For the text-containing cell, return its midpoint in [x, y] coordinate format. 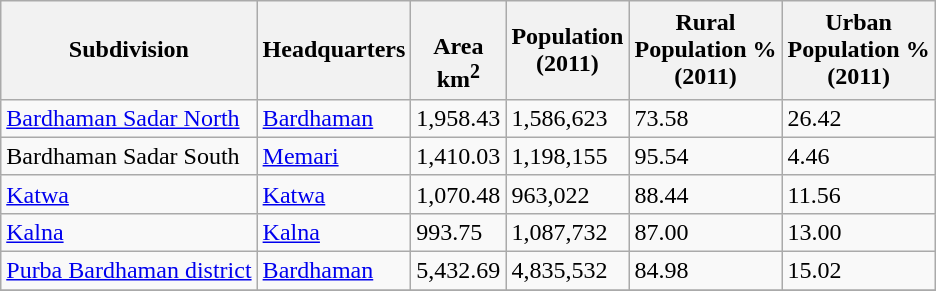
Bardhaman Sadar South [129, 156]
4,835,532 [568, 271]
Subdivision [129, 50]
1,958.43 [458, 118]
5,432.69 [458, 271]
13.00 [858, 232]
Memari [334, 156]
Areakm2 [458, 50]
Bardhaman Sadar North [129, 118]
4.46 [858, 156]
15.02 [858, 271]
1,410.03 [458, 156]
Population(2011) [568, 50]
Purba Bardhaman district [129, 271]
87.00 [706, 232]
Headquarters [334, 50]
11.56 [858, 194]
963,022 [568, 194]
RuralPopulation %(2011) [706, 50]
95.54 [706, 156]
993.75 [458, 232]
1,070.48 [458, 194]
84.98 [706, 271]
88.44 [706, 194]
26.42 [858, 118]
Urban Population % (2011) [858, 50]
1,198,155 [568, 156]
1,087,732 [568, 232]
73.58 [706, 118]
1,586,623 [568, 118]
